Search for the cell housing the specified text and yield its [x, y] center coordinate. 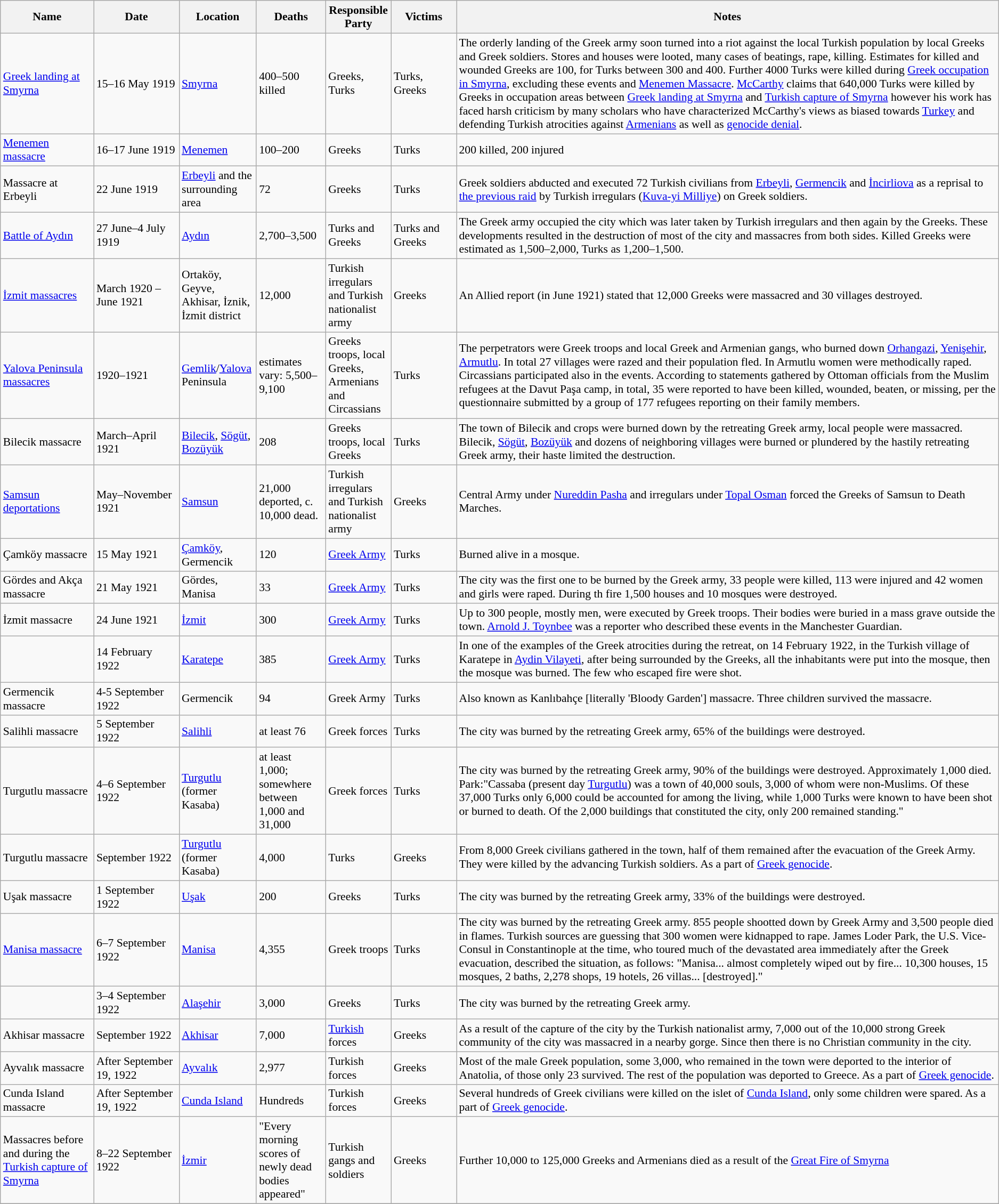
May–November 1921 [136, 502]
The city was burned by the retreating Greek army, 65% of the buildings were destroyed. [727, 731]
208 [291, 442]
İzmit massacre [47, 620]
72 [291, 190]
The city was burned by the retreating Greek army, 33% of the buildings were destroyed. [727, 896]
120 [291, 554]
5 September 1922 [136, 731]
Germencik [217, 698]
Manisa [217, 950]
4–6 September 1922 [136, 791]
Çamköy massacre [47, 554]
Germencik massacre [47, 698]
2,700–3,500 [291, 236]
100–200 [291, 150]
16–17 June 1919 [136, 150]
3,000 [291, 1003]
Salihli [217, 731]
Manisa massacre [47, 950]
12,000 [291, 295]
Çamköy, Germencik [217, 554]
Salihli massacre [47, 731]
Victims [424, 17]
Location [217, 17]
15–16 May 1919 [136, 83]
March 1920 –June 1921 [136, 295]
at least 1,000; somewhere between 1,000 and 31,000 [291, 791]
Karatepe [217, 660]
Notes [727, 17]
Greek troops [358, 950]
Name [47, 17]
Gördes and Akça massacre [47, 587]
Turks, Greeks [424, 83]
6–7 September 1922 [136, 950]
Date [136, 17]
Cunda Island massacre [47, 1100]
Ortaköy, Geyve, Akhisar, İznik, İzmit district [217, 295]
Central Army under Nureddin Pasha and irregulars under Topal Osman forced the Greeks of Samsun to Death Marches. [727, 502]
Samsun [217, 502]
Also known as Kanlıbahçe [literally 'Bloody Garden'] massacre. Three children survived the massacre. [727, 698]
Battle of Aydın [47, 236]
22 June 1919 [136, 190]
Greek landing at Smyrna [47, 83]
4,355 [291, 950]
estimates vary: 5,500–9,100 [291, 375]
4-5 September 1922 [136, 698]
300 [291, 620]
Responsible Party [358, 17]
March–April 1921 [136, 442]
Turkish gangs and soldiers [358, 1161]
Burned alive in a mosque. [727, 554]
94 [291, 698]
Greeks troops, local Greeks [358, 442]
"Every morning scores of newly dead bodies appeared" [291, 1161]
Yalova Peninsula massacres [47, 375]
Ayvalık [217, 1068]
Ayvalık massacre [47, 1068]
Deaths [291, 17]
385 [291, 660]
Menemen [217, 150]
Gemlik/Yalova Peninsula [217, 375]
200 killed, 200 injured [727, 150]
Uşak massacre [47, 896]
200 [291, 896]
2,977 [291, 1068]
İzmit massacres [47, 295]
Cunda Island [217, 1100]
Greeks, Turks [358, 83]
İzmit [217, 620]
The city was burned by the retreating Greek army. [727, 1003]
Bilecik, Sögüt, Bozüyük [217, 442]
3–4 September 1922 [136, 1003]
Greeks troops, local Greeks, Armenians and Circassians [358, 375]
Several hundreds of Greek civilians were killed on the islet of Cunda Island, only some children were spared. As a part of Greek genocide. [727, 1100]
Alaşehir [217, 1003]
24 June 1921 [136, 620]
An Allied report (in June 1921) stated that 12,000 Greeks were massacred and 30 villages destroyed. [727, 295]
14 February 1922 [136, 660]
Further 10,000 to 125,000 Greeks and Armenians died as a result of the Great Fire of Smyrna [727, 1161]
400–500 killed [291, 83]
Massacres before and during the Turkish capture of Smyrna [47, 1161]
Uşak [217, 896]
Menemen massacre [47, 150]
Erbeyli and the surrounding area [217, 190]
Samsun deportations [47, 502]
Gördes, Manisa [217, 587]
33 [291, 587]
15 May 1921 [136, 554]
at least 76 [291, 731]
1 September 1922 [136, 896]
İzmir [217, 1161]
Smyrna [217, 83]
7,000 [291, 1035]
4,000 [291, 858]
Aydın [217, 236]
27 June–4 July 1919 [136, 236]
Massacre at Erbeyli [47, 190]
Hundreds [291, 1100]
Akhisar massacre [47, 1035]
Akhisar [217, 1035]
8–22 September 1922 [136, 1161]
21 May 1921 [136, 587]
Bilecik massacre [47, 442]
1920–1921 [136, 375]
21,000 deported, c. 10,000 dead. [291, 502]
